Identify which cell holds the provided text, then report its (x, y) central coordinate. 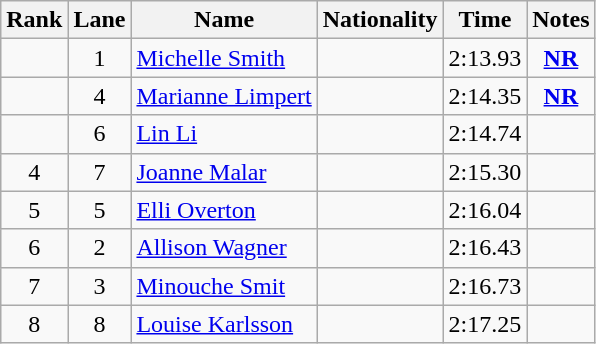
Minouche Smit (224, 286)
2:17.25 (485, 324)
Michelle Smith (224, 58)
Lin Li (224, 134)
Rank (34, 20)
Lane (100, 20)
Notes (561, 20)
2:13.93 (485, 58)
2:14.35 (485, 96)
1 (100, 58)
Joanne Malar (224, 172)
2:15.30 (485, 172)
2:16.43 (485, 248)
Name (224, 20)
2:16.04 (485, 210)
Marianne Limpert (224, 96)
Time (485, 20)
Elli Overton (224, 210)
2:14.74 (485, 134)
Louise Karlsson (224, 324)
Allison Wagner (224, 248)
3 (100, 286)
Nationality (380, 20)
2 (100, 248)
2:16.73 (485, 286)
